Search for the cell housing the specified text and yield its [X, Y] center coordinate. 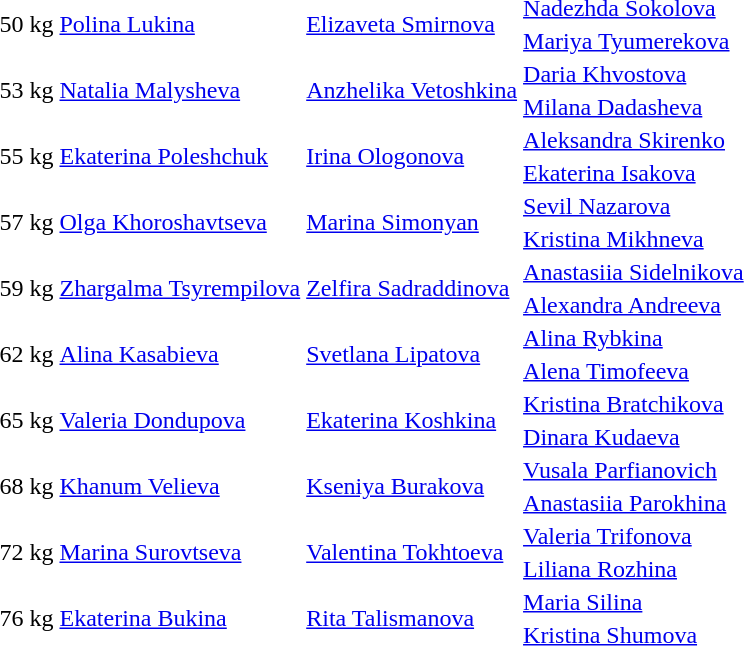
Marina Surovtseva [180, 552]
Zhargalma Tsyrempilova [180, 288]
Natalia Malysheva [180, 90]
Marina Simonyan [412, 222]
Valeria Dondupova [180, 420]
Kseniya Burakova [412, 486]
Anzhelika Vetoshkina [412, 90]
Alina Kasabieva [180, 354]
Olga Khoroshavtseva [180, 222]
Ekaterina Koshkina [412, 420]
Khanum Velieva [180, 486]
Zelfira Sadraddinova [412, 288]
Irina Ologonova [412, 156]
Valentina Tokhtoeva [412, 552]
Ekaterina Poleshchuk [180, 156]
Svetlana Lipatova [412, 354]
